For the text-containing cell, return its midpoint in (x, y) coordinate format. 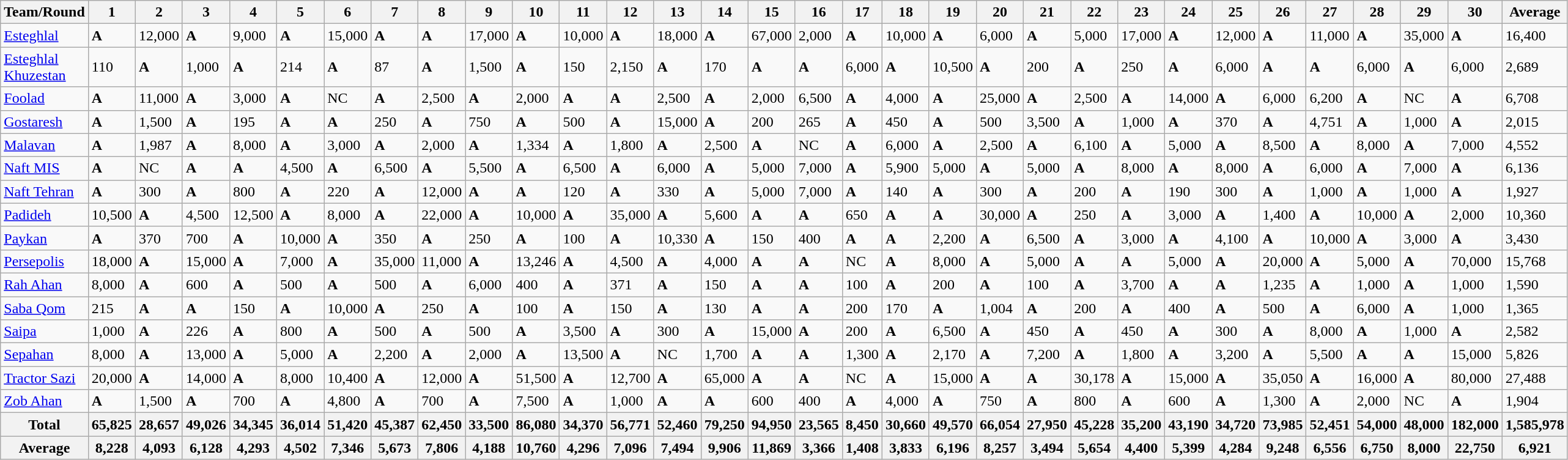
25,000 (999, 98)
94,950 (772, 425)
15 (772, 12)
4,188 (489, 448)
24 (1189, 12)
650 (862, 215)
1,987 (159, 145)
3 (205, 12)
1,408 (862, 448)
6,708 (1535, 98)
4,400 (1141, 448)
120 (583, 191)
6,100 (1095, 145)
23 (1141, 12)
7,346 (347, 448)
7,500 (536, 401)
30 (1475, 12)
34,345 (253, 425)
4,293 (253, 448)
16 (818, 12)
33,500 (489, 425)
6,750 (1377, 448)
195 (253, 122)
4,800 (347, 401)
5 (301, 12)
Malavan (45, 145)
51,420 (347, 425)
130 (724, 308)
43,190 (1189, 425)
12 (630, 12)
2,150 (630, 67)
2,015 (1535, 122)
86,080 (536, 425)
87 (395, 67)
330 (678, 191)
2 (159, 12)
Team/Round (45, 12)
265 (818, 122)
30,660 (905, 425)
28 (1377, 12)
7 (395, 12)
27,950 (1047, 425)
214 (301, 67)
182,000 (1475, 425)
12,700 (630, 378)
3,833 (905, 448)
8,228 (111, 448)
5,673 (395, 448)
30,000 (999, 215)
45,228 (1095, 425)
49,026 (205, 425)
6,556 (1329, 448)
65,825 (111, 425)
140 (905, 191)
4,296 (583, 448)
13,000 (205, 355)
52,451 (1329, 425)
Esteghlal Khuzestan (45, 67)
350 (395, 238)
Zob Ahan (45, 401)
Naft Tehran (45, 191)
1,590 (1535, 284)
110 (111, 67)
30,178 (1095, 378)
19 (953, 12)
56,771 (630, 425)
1 (111, 12)
8,500 (1283, 145)
4,284 (1235, 448)
66,054 (999, 425)
12,500 (253, 215)
Naft MIS (45, 168)
1,235 (1283, 284)
36,014 (301, 425)
5,654 (1095, 448)
7,806 (442, 448)
7,200 (1047, 355)
1,400 (1283, 215)
4,502 (301, 448)
27,488 (1535, 378)
22,000 (442, 215)
371 (630, 284)
54,000 (1377, 425)
10,400 (347, 378)
Sepahan (45, 355)
2,582 (1535, 332)
23,565 (818, 425)
15,768 (1535, 261)
7,096 (630, 448)
13 (678, 12)
6,196 (953, 448)
6,921 (1535, 448)
Saba Qom (45, 308)
17 (862, 12)
215 (111, 308)
13,246 (536, 261)
20 (999, 12)
10 (536, 12)
Esteghlal (45, 35)
3,200 (1235, 355)
70,000 (1475, 261)
1,365 (1535, 308)
Foolad (45, 98)
29 (1424, 12)
Rah Ahan (45, 284)
Tractor Sazi (45, 378)
4,552 (1535, 145)
13,500 (583, 355)
4,100 (1235, 238)
Paykan (45, 238)
35,200 (1141, 425)
18 (905, 12)
5,600 (724, 215)
9,248 (1283, 448)
2,689 (1535, 67)
5,399 (1189, 448)
16,000 (1377, 378)
4,093 (159, 448)
4,751 (1329, 122)
1,700 (724, 355)
1,334 (536, 145)
1,927 (1535, 191)
48,000 (1424, 425)
6,200 (1329, 98)
65,000 (724, 378)
6 (347, 12)
3,366 (818, 448)
Saipa (45, 332)
9,000 (253, 35)
8,450 (862, 425)
4 (253, 12)
9 (489, 12)
190 (1189, 191)
9,906 (724, 448)
27 (1329, 12)
26 (1283, 12)
5,900 (905, 168)
220 (347, 191)
Persepolis (45, 261)
34,720 (1235, 425)
34,370 (583, 425)
7,494 (678, 448)
2,170 (953, 355)
Total (45, 425)
16,400 (1535, 35)
80,000 (1475, 378)
Gostaresh (45, 122)
28,657 (159, 425)
62,450 (442, 425)
22 (1095, 12)
21 (1047, 12)
51,500 (536, 378)
5,826 (1535, 355)
14 (724, 12)
11,869 (772, 448)
52,460 (678, 425)
22,750 (1475, 448)
8 (442, 12)
79,250 (724, 425)
10,360 (1535, 215)
73,985 (1283, 425)
3,430 (1535, 238)
1,585,978 (1535, 425)
226 (205, 332)
25 (1235, 12)
45,387 (395, 425)
6,136 (1535, 168)
49,570 (953, 425)
10,760 (536, 448)
35,050 (1283, 378)
3,700 (1141, 284)
3,494 (1047, 448)
11 (583, 12)
6,128 (205, 448)
10,330 (678, 238)
8,257 (999, 448)
Padideh (45, 215)
1,004 (999, 308)
1,904 (1535, 401)
67,000 (772, 35)
